Identify which cell holds the provided text, then report its [X, Y] central coordinate. 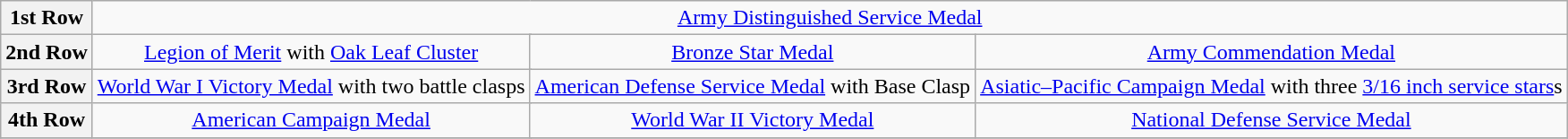
2nd Row [47, 52]
Bronze Star Medal [753, 52]
Army Commendation Medal [1272, 52]
American Defense Service Medal with Base Clasp [753, 86]
World War I Victory Medal with two battle clasps [311, 86]
World War II Victory Medal [753, 120]
National Defense Service Medal [1272, 120]
Legion of Merit with Oak Leaf Cluster [311, 52]
American Campaign Medal [311, 120]
Army Distinguished Service Medal [830, 18]
4th Row [47, 120]
3rd Row [47, 86]
Asiatic–Pacific Campaign Medal with three 3/16 inch service starss [1272, 86]
1st Row [47, 18]
